Scan for the cell matching the given text and deliver its [x, y] coordinate at center. 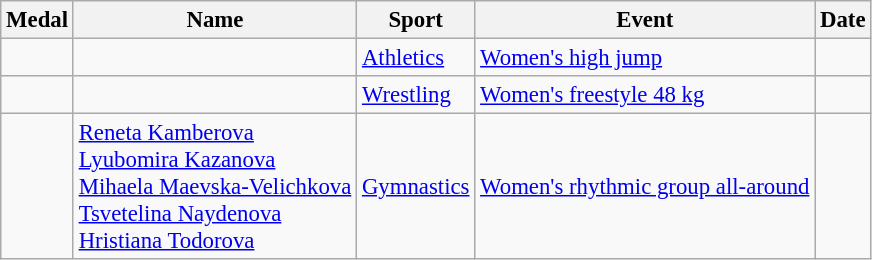
Sport [416, 20]
Date [843, 20]
Event [645, 20]
Women's rhythmic group all-around [645, 187]
Reneta KamberovaLyubomira KazanovaMihaela Maevska-VelichkovaTsvetelina NaydenovaHristiana Todorova [214, 187]
Medal [38, 20]
Women's high jump [645, 58]
Name [214, 20]
Athletics [416, 58]
Gymnastics [416, 187]
Women's freestyle 48 kg [645, 95]
Wrestling [416, 95]
